Find where the given text appears and provide that cell's center as (x, y) coordinate. 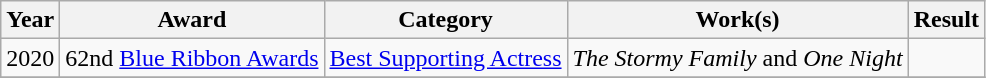
Work(s) (738, 20)
2020 (30, 58)
Year (30, 20)
Award (192, 20)
62nd Blue Ribbon Awards (192, 58)
Result (946, 20)
Best Supporting Actress (446, 58)
The Stormy Family and One Night (738, 58)
Category (446, 20)
